Locate the cell with the specified text and output its (x, y) center coordinate. 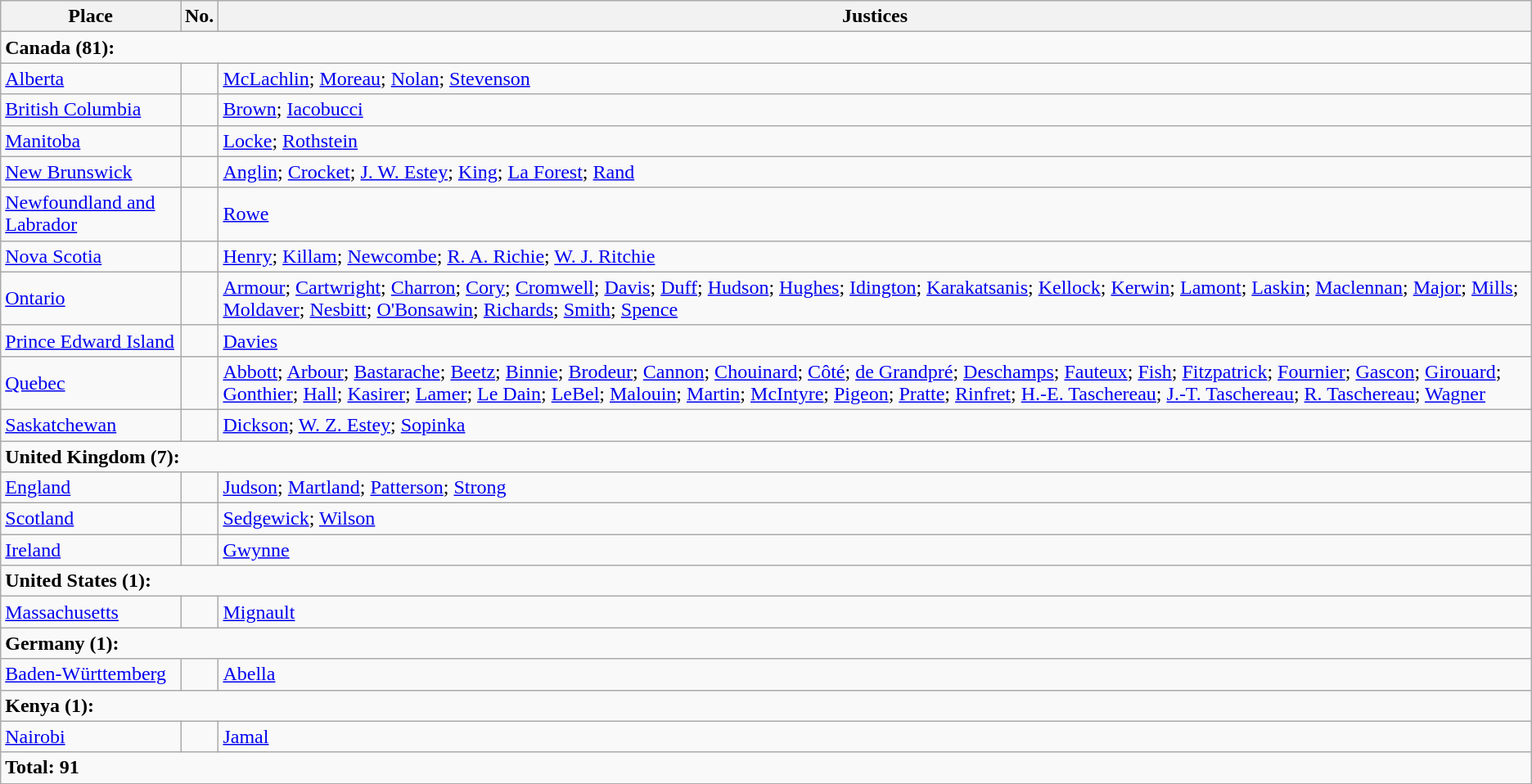
Kenya (1): (766, 705)
Quebec (91, 383)
Brown; Iacobucci (875, 110)
Scotland (91, 519)
Davies (875, 340)
Abella (875, 674)
Place (91, 16)
British Columbia (91, 110)
Jamal (875, 737)
Total: 91 (766, 768)
Newfoundland and Labrador (91, 214)
Judson; Martland; Patterson; Strong (875, 488)
Sedgewick; Wilson (875, 519)
Germany (1): (766, 643)
Ontario (91, 298)
Gwynne (875, 550)
Baden-Württemberg (91, 674)
England (91, 488)
Alberta (91, 79)
Manitoba (91, 141)
Dickson; W. Z. Estey; Sopinka (875, 425)
Nairobi (91, 737)
Mignault (875, 612)
Justices (875, 16)
Henry; Killam; Newcombe; R. A. Richie; W. J. Ritchie (875, 256)
United States (1): (766, 581)
Prince Edward Island (91, 340)
New Brunswick (91, 172)
Nova Scotia (91, 256)
Anglin; Crocket; J. W. Estey; King; La Forest; Rand (875, 172)
Rowe (875, 214)
Ireland (91, 550)
Canada (81): (766, 47)
Saskatchewan (91, 425)
Locke; Rothstein (875, 141)
United Kingdom (7): (766, 456)
No. (199, 16)
Massachusetts (91, 612)
McLachlin; Moreau; Nolan; Stevenson (875, 79)
